Provide the (x, y) coordinate of the cell's center where the given text is located.  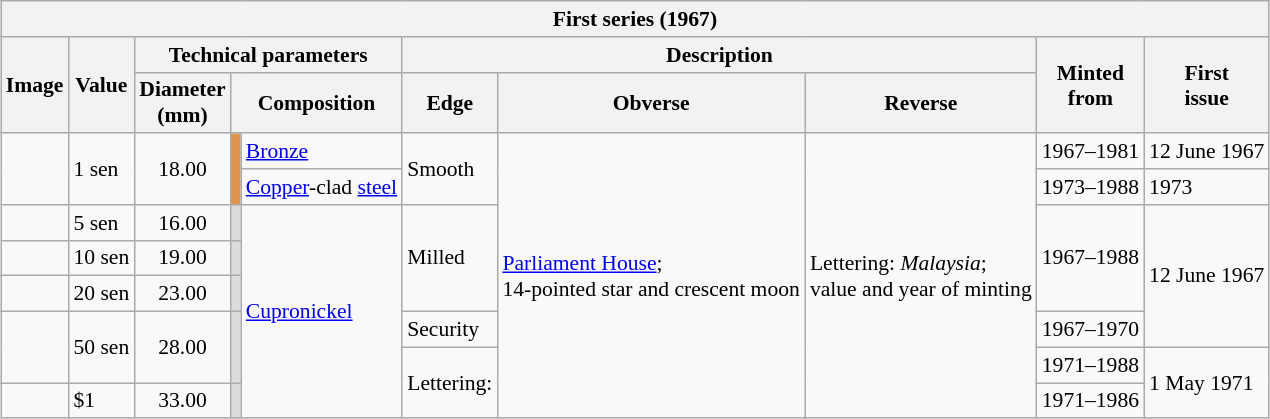
$1 (101, 400)
Obverse (650, 102)
Lettering: Malaysia;value and year of minting (921, 276)
Technical parameters (268, 54)
Mintedfrom (1090, 84)
1 May 1971 (1206, 382)
Value (101, 84)
1967–1988 (1090, 258)
Parliament House;14-pointed star and crescent moon (650, 276)
1971–1988 (1090, 365)
Diameter(mm) (182, 102)
28.00 (182, 346)
Copper-clad steel (322, 187)
Firstissue (1206, 84)
Security (450, 329)
23.00 (182, 294)
Cupronickel (322, 311)
20 sen (101, 294)
Image (35, 84)
1 sen (101, 168)
Composition (316, 102)
Lettering: (450, 382)
Description (720, 54)
Reverse (921, 102)
1967–1970 (1090, 329)
16.00 (182, 222)
5 sen (101, 222)
33.00 (182, 400)
Edge (450, 102)
50 sen (101, 346)
10 sen (101, 258)
1971–1986 (1090, 400)
Milled (450, 258)
Bronze (322, 151)
19.00 (182, 258)
1973 (1206, 187)
18.00 (182, 168)
1973–1988 (1090, 187)
1967–1981 (1090, 151)
Smooth (450, 168)
First series (1967) (636, 19)
